Output the (X, Y) coordinate of the center of the cell containing the given text.  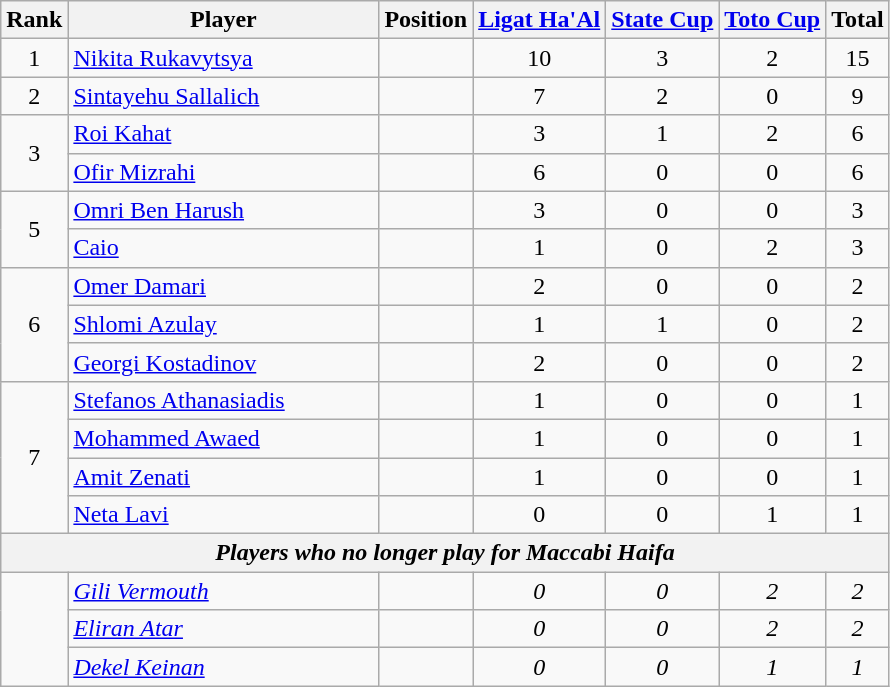
Players who no longer play for Maccabi Haifa (446, 553)
Gili Vermouth (224, 591)
Omer Damari (224, 286)
Roi Kahat (224, 134)
Rank (34, 20)
15 (858, 58)
Sintayehu Sallalich (224, 96)
5 (34, 229)
Total (858, 20)
Amit Zenati (224, 477)
Position (426, 20)
Caio (224, 248)
State Cup (662, 20)
Mohammed Awaed (224, 438)
Eliran Atar (224, 629)
Toto Cup (772, 20)
Stefanos Athanasiadis (224, 400)
9 (858, 96)
Player (224, 20)
10 (540, 58)
Omri Ben Harush (224, 210)
Georgi Kostadinov (224, 362)
Dekel Keinan (224, 667)
Ofir Mizrahi (224, 172)
Shlomi Azulay (224, 324)
Nikita Rukavytsya (224, 58)
Neta Lavi (224, 515)
Ligat Ha'Al (540, 20)
